Capture the cell that displays the provided text and extract its [X, Y] central coordinate. 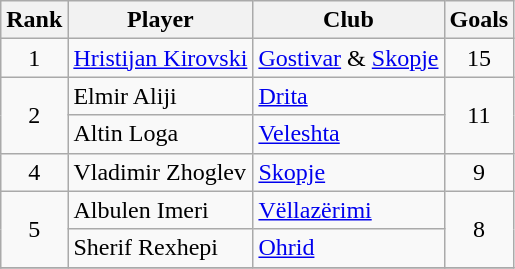
Vëllazërimi [348, 210]
Skopje [348, 172]
Veleshta [348, 134]
Sherif Rexhepi [160, 248]
4 [34, 172]
2 [34, 115]
Ohrid [348, 248]
8 [479, 229]
Player [160, 20]
Altin Loga [160, 134]
11 [479, 115]
Gostivar & Skopje [348, 58]
Goals [479, 20]
1 [34, 58]
Rank [34, 20]
5 [34, 229]
Club [348, 20]
15 [479, 58]
Elmir Aliji [160, 96]
Hristijan Kirovski [160, 58]
Drita [348, 96]
Albulen Imeri [160, 210]
Vladimir Zhoglev [160, 172]
9 [479, 172]
